Search for the cell housing the specified text and yield its (X, Y) center coordinate. 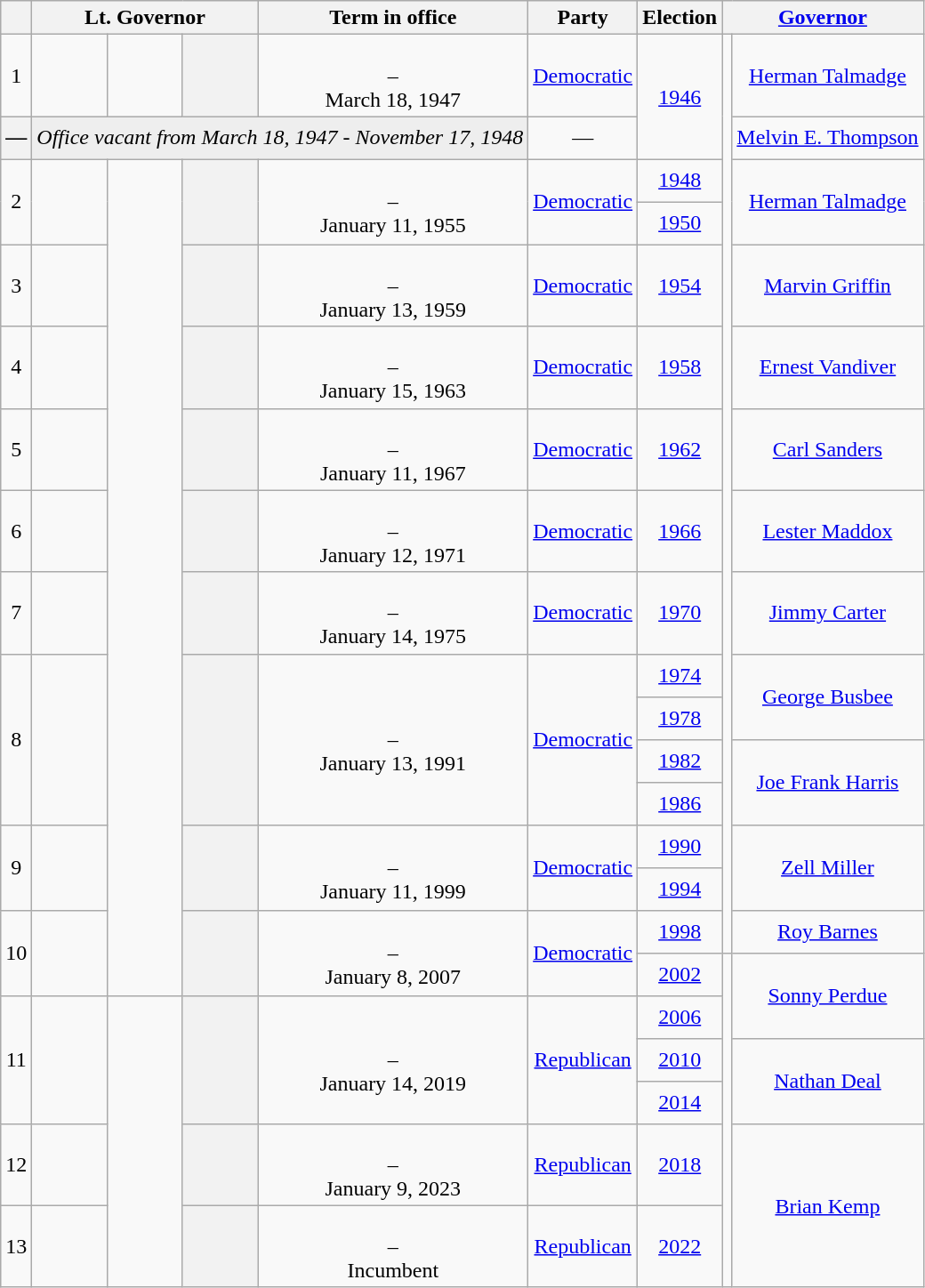
Term in office (393, 18)
–Incumbent (393, 1246)
10 (16, 953)
1970 (680, 613)
Melvin E. Thompson (827, 138)
–January 12, 1971 (393, 531)
–January 11, 1999 (393, 867)
11 (16, 1059)
1954 (680, 286)
–January 13, 1959 (393, 286)
–January 11, 1955 (393, 202)
5 (16, 449)
8 (16, 739)
1966 (680, 531)
Carl Sanders (827, 449)
–March 18, 1947 (393, 76)
1978 (680, 718)
1994 (680, 889)
2006 (680, 1017)
–January 14, 1975 (393, 613)
–January 14, 2019 (393, 1059)
1998 (680, 931)
6 (16, 531)
9 (16, 867)
1946 (680, 97)
2010 (680, 1059)
Nathan Deal (827, 1081)
1990 (680, 846)
2 (16, 202)
2022 (680, 1246)
Brian Kemp (827, 1205)
Governor (823, 18)
Zell Miller (827, 867)
2002 (680, 974)
–January 8, 2007 (393, 953)
Joe Frank Harris (827, 782)
1982 (680, 761)
–January 15, 1963 (393, 367)
Lt. Governor (145, 18)
Sonny Perdue (827, 995)
Marvin Griffin (827, 286)
1948 (680, 181)
Jimmy Carter (827, 613)
7 (16, 613)
–January 9, 2023 (393, 1164)
Office vacant from March 18, 1947 - November 17, 1948 (280, 138)
Lester Maddox (827, 531)
George Busbee (827, 696)
Party (583, 18)
2014 (680, 1102)
4 (16, 367)
13 (16, 1246)
1 (16, 76)
1958 (680, 367)
Ernest Vandiver (827, 367)
12 (16, 1164)
1962 (680, 449)
–January 11, 1967 (393, 449)
1974 (680, 675)
3 (16, 286)
–January 13, 1991 (393, 739)
1986 (680, 803)
Election (680, 18)
Roy Barnes (827, 931)
1950 (680, 223)
2018 (680, 1164)
